Return the [X, Y] coordinate for the center point of the cell that contains the specified text.  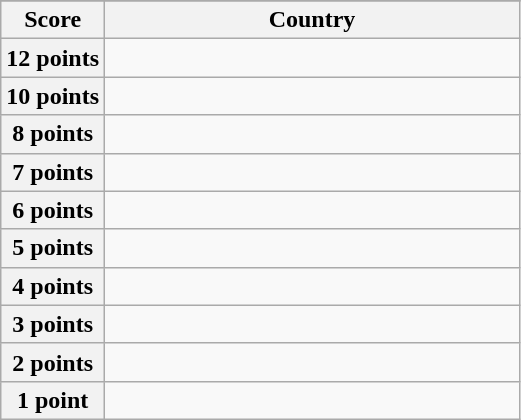
Score [53, 20]
6 points [53, 210]
7 points [53, 172]
2 points [53, 362]
12 points [53, 58]
1 point [53, 400]
4 points [53, 286]
Country [312, 20]
10 points [53, 96]
3 points [53, 324]
8 points [53, 134]
5 points [53, 248]
